Find where the given text appears and provide that cell's center as (X, Y) coordinate. 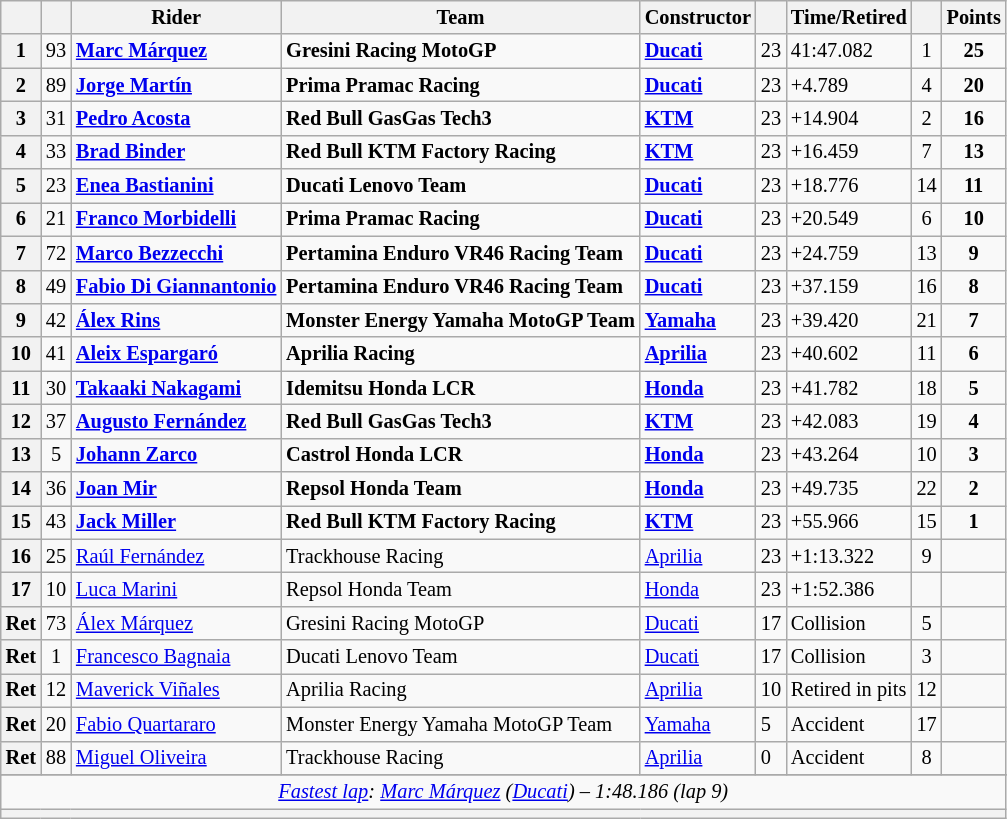
Aleix Espargaró (176, 354)
Rider (176, 17)
41 (56, 354)
+42.083 (849, 421)
+16.459 (849, 152)
89 (56, 85)
Fastest lap: Marc Márquez (Ducati) – 1:48.186 (lap 9) (504, 791)
+4.789 (849, 85)
Takaaki Nakagami (176, 388)
Maverick Viñales (176, 690)
Enea Bastianini (176, 186)
+1:52.386 (849, 589)
Brad Binder (176, 152)
+14.904 (849, 118)
37 (56, 421)
+43.264 (849, 455)
Marco Bezzecchi (176, 253)
Álex Rins (176, 320)
41:47.082 (849, 51)
+24.759 (849, 253)
+20.549 (849, 219)
Álex Márquez (176, 623)
+41.782 (849, 388)
19 (927, 421)
Francesco Bagnaia (176, 657)
Time/Retired (849, 17)
30 (56, 388)
Luca Marini (176, 589)
+1:13.322 (849, 556)
0 (771, 758)
Jack Miller (176, 522)
36 (56, 489)
+37.159 (849, 287)
72 (56, 253)
49 (56, 287)
Retired in pits (849, 690)
+39.420 (849, 320)
22 (927, 489)
31 (56, 118)
Castrol Honda LCR (460, 455)
Franco Morbidelli (176, 219)
+55.966 (849, 522)
Team (460, 17)
73 (56, 623)
Fabio Di Giannantonio (176, 287)
33 (56, 152)
Raúl Fernández (176, 556)
+49.735 (849, 489)
Pedro Acosta (176, 118)
Jorge Martín (176, 85)
+40.602 (849, 354)
Joan Mir (176, 489)
Constructor (698, 17)
Fabio Quartararo (176, 724)
Idemitsu Honda LCR (460, 388)
Johann Zarco (176, 455)
Points (974, 17)
88 (56, 758)
Marc Márquez (176, 51)
93 (56, 51)
+18.776 (849, 186)
Augusto Fernández (176, 421)
Miguel Oliveira (176, 758)
42 (56, 320)
18 (927, 388)
43 (56, 522)
